Locate the cell with the specified text and output its (x, y) center coordinate. 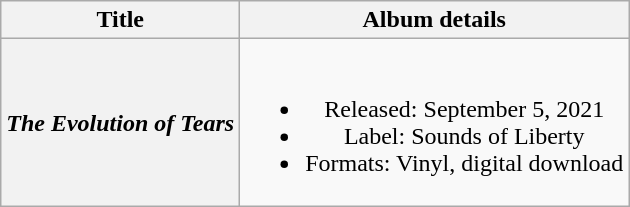
The Evolution of Tears (120, 122)
Album details (434, 20)
Released: September 5, 2021Label: Sounds of LibertyFormats: Vinyl, digital download (434, 122)
Title (120, 20)
